Detect which cell encompasses the target text, then output its (X, Y) center coordinate. 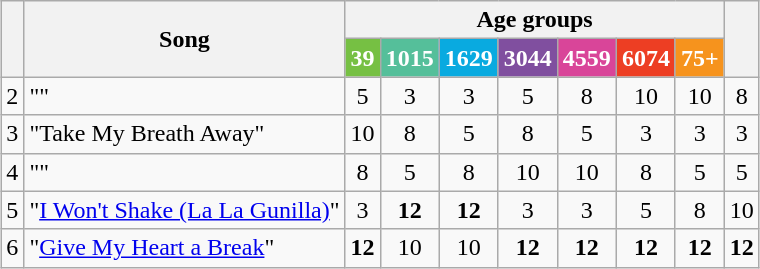
4 (12, 172)
"Give My Heart a Break" (184, 248)
Song (184, 39)
"Take My Breath Away" (184, 134)
Age groups (534, 20)
6 (12, 248)
2 (12, 96)
"I Won't Shake (La La Gunilla)" (184, 210)
75+ (700, 58)
1015 (410, 58)
39 (362, 58)
6074 (646, 58)
3044 (528, 58)
1629 (468, 58)
4559 (586, 58)
